From the cell containing the given text, extract its center point as (x, y) coordinate. 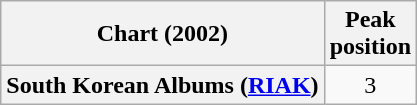
South Korean Albums (RIAK) (162, 85)
Chart (2002) (162, 34)
Peakposition (370, 34)
3 (370, 85)
